Extract the [x, y] coordinate from the center of the cell holding the provided text.  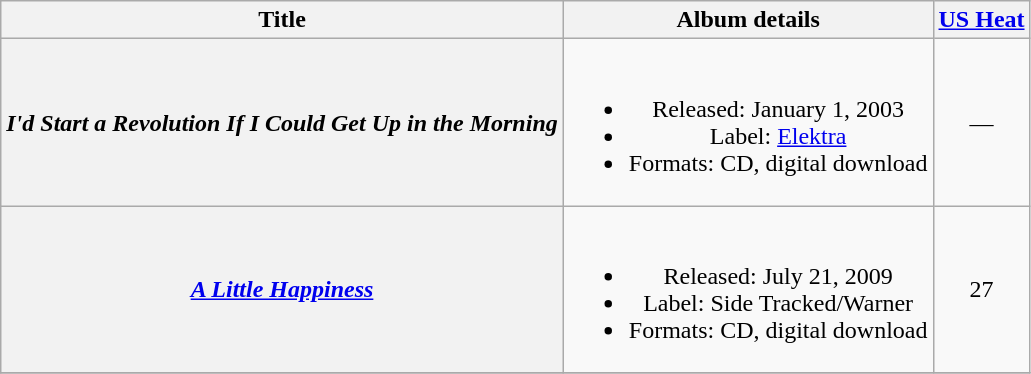
Released: January 1, 2003Label: ElektraFormats: CD, digital download [748, 122]
Released: July 21, 2009Label: Side Tracked/WarnerFormats: CD, digital download [748, 290]
— [982, 122]
Album details [748, 20]
A Little Happiness [282, 290]
27 [982, 290]
US Heat [982, 20]
Title [282, 20]
I'd Start a Revolution If I Could Get Up in the Morning [282, 122]
